Extract the (x, y) coordinate from the center of the cell holding the provided text.  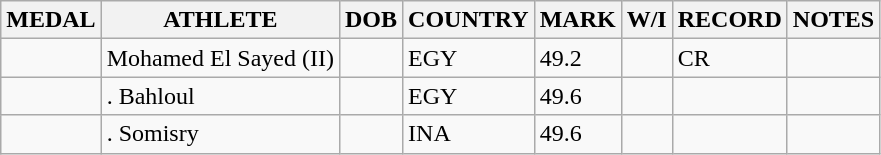
MARK (578, 20)
NOTES (833, 20)
INA (469, 134)
CR (730, 58)
ATHLETE (220, 20)
DOB (370, 20)
. Somisry (220, 134)
MEDAL (51, 20)
49.2 (578, 58)
W/I (646, 20)
RECORD (730, 20)
COUNTRY (469, 20)
Mohamed El Sayed (II) (220, 58)
. Bahloul (220, 96)
